Pinpoint the cell where the given text exists, returning its [x, y] midpoint coordinate. 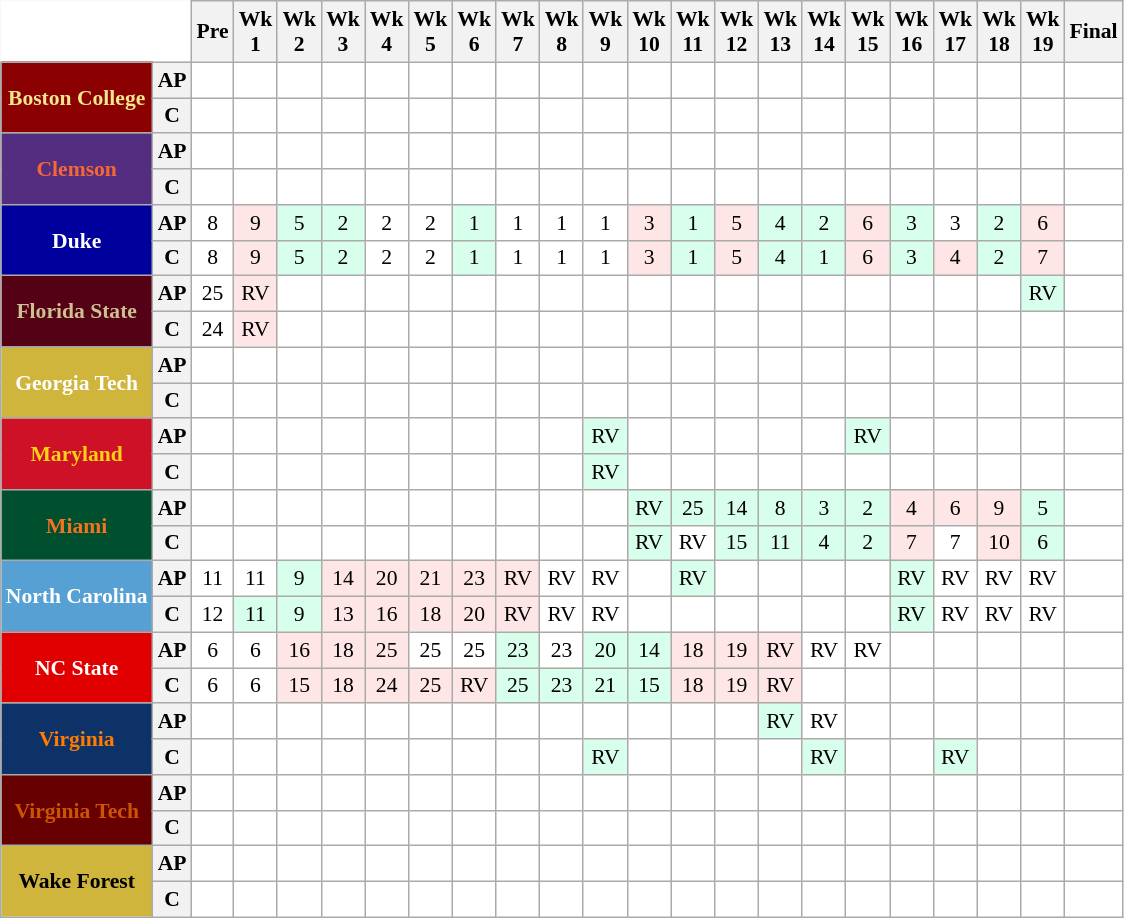
Duke [77, 240]
Georgia Tech [77, 382]
Wk4 [387, 32]
Wk16 [912, 32]
Wk14 [824, 32]
Wk3 [343, 32]
NC State [77, 668]
Final [1094, 32]
Miami [77, 526]
Wk10 [649, 32]
Wk18 [999, 32]
10 [999, 543]
Wk6 [474, 32]
Florida State [77, 312]
Virginia [77, 740]
Wk8 [562, 32]
Wk12 [737, 32]
13 [343, 615]
Boston College [77, 98]
Wake Forest [77, 882]
Wk9 [605, 32]
Wk19 [1043, 32]
Wk15 [868, 32]
Wk13 [780, 32]
12 [213, 615]
Maryland [77, 454]
Wk7 [518, 32]
Wk2 [299, 32]
Wk5 [431, 32]
Wk1 [256, 32]
North Carolina [77, 596]
Wk11 [693, 32]
Wk17 [955, 32]
Virginia Tech [77, 810]
Pre [213, 32]
Clemson [77, 170]
